Locate the cell with the specified text and output its (x, y) center coordinate. 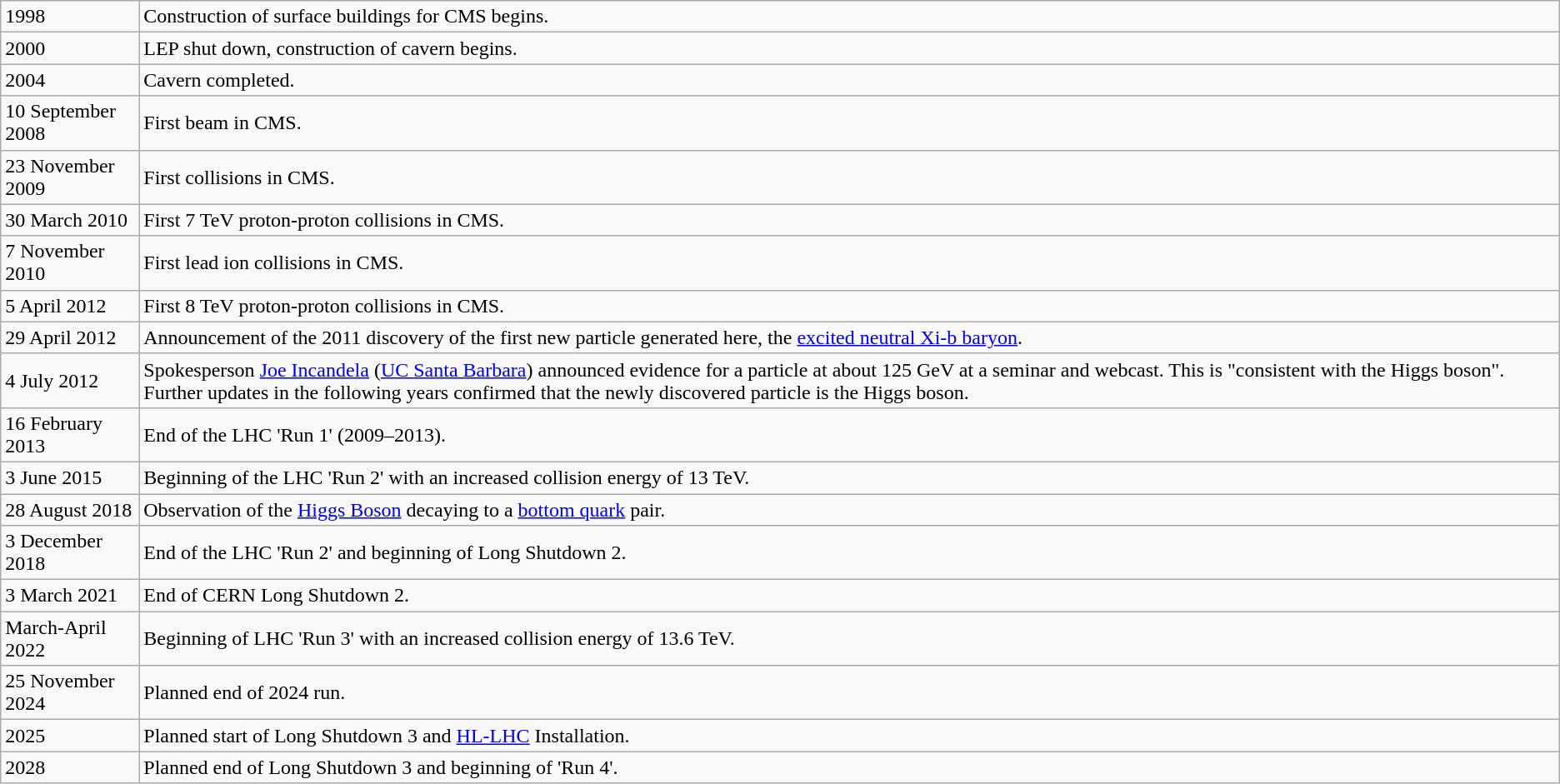
7 November 2010 (70, 263)
Planned end of Long Shutdown 3 and beginning of 'Run 4'. (849, 767)
1998 (70, 17)
Observation of the Higgs Boson decaying to a bottom quark pair. (849, 509)
30 March 2010 (70, 220)
Planned start of Long Shutdown 3 and HL-LHC Installation. (849, 736)
2025 (70, 736)
3 March 2021 (70, 596)
3 June 2015 (70, 477)
End of CERN Long Shutdown 2. (849, 596)
End of the LHC 'Run 2' and beginning of Long Shutdown 2. (849, 553)
First 8 TeV proton-proton collisions in CMS. (849, 306)
2000 (70, 48)
End of the LHC 'Run 1' (2009–2013). (849, 435)
16 February 2013 (70, 435)
Construction of surface buildings for CMS begins. (849, 17)
First beam in CMS. (849, 123)
29 April 2012 (70, 337)
First lead ion collisions in CMS. (849, 263)
Beginning of LHC 'Run 3' with an increased collision energy of 13.6 TeV. (849, 638)
First collisions in CMS. (849, 177)
LEP shut down, construction of cavern begins. (849, 48)
5 April 2012 (70, 306)
2004 (70, 80)
28 August 2018 (70, 509)
Planned end of 2024 run. (849, 693)
25 November 2024 (70, 693)
March-April 2022 (70, 638)
23 November 2009 (70, 177)
Cavern completed. (849, 80)
2028 (70, 767)
First 7 TeV proton-proton collisions in CMS. (849, 220)
4 July 2012 (70, 380)
10 September 2008 (70, 123)
Announcement of the 2011 discovery of the first new particle generated here, the excited neutral Xi-b baryon. (849, 337)
Beginning of the LHC 'Run 2' with an increased collision energy of 13 TeV. (849, 477)
3 December 2018 (70, 553)
